Return the [x, y] coordinate for the center point of the cell that contains the specified text.  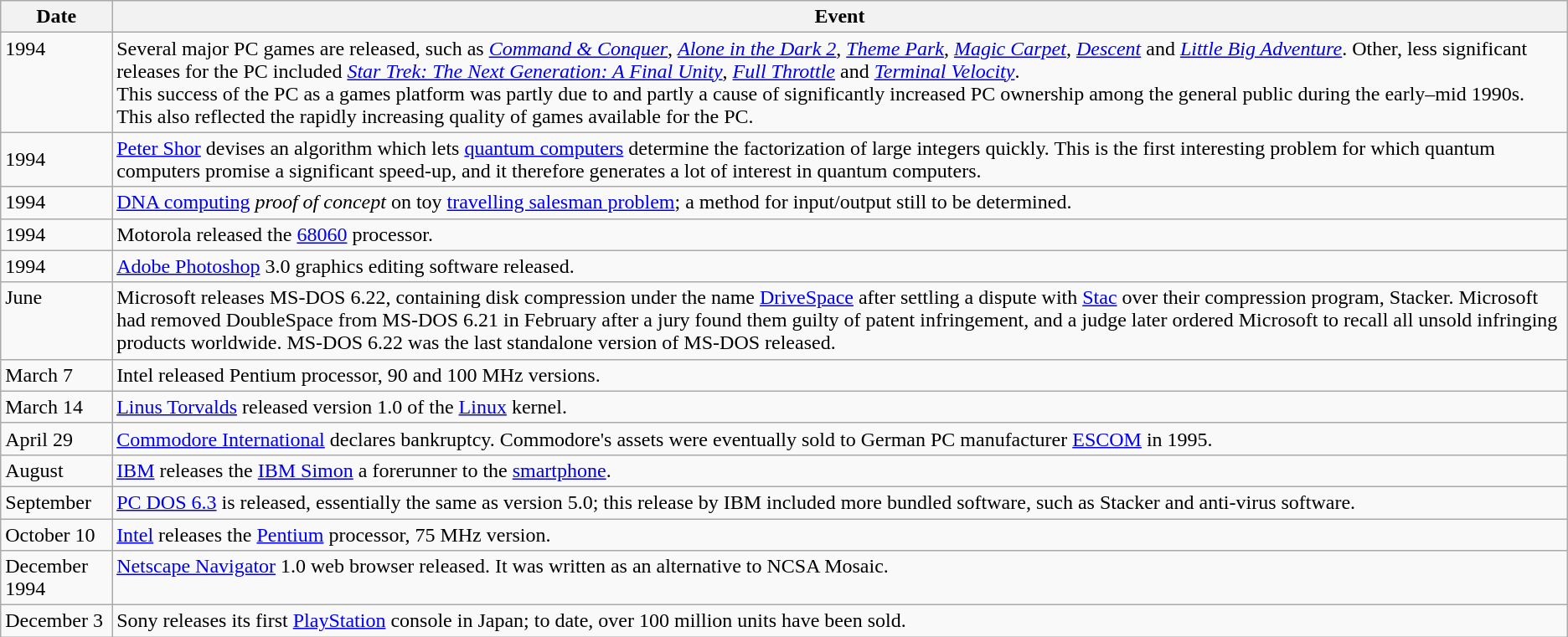
October 10 [57, 535]
June [57, 321]
Adobe Photoshop 3.0 graphics editing software released. [840, 266]
DNA computing proof of concept on toy travelling salesman problem; a method for input/output still to be determined. [840, 203]
September [57, 502]
December 3 [57, 621]
IBM releases the IBM Simon a forerunner to the smartphone. [840, 470]
December 1994 [57, 578]
Event [840, 17]
Netscape Navigator 1.0 web browser released. It was written as an alternative to NCSA Mosaic. [840, 578]
April 29 [57, 439]
August [57, 470]
March 14 [57, 407]
Motorola released the 68060 processor. [840, 234]
Date [57, 17]
Intel released Pentium processor, 90 and 100 MHz versions. [840, 375]
March 7 [57, 375]
Intel releases the Pentium processor, 75 MHz version. [840, 535]
Linus Torvalds released version 1.0 of the Linux kernel. [840, 407]
Sony releases its first PlayStation console in Japan; to date, over 100 million units have been sold. [840, 621]
Commodore International declares bankruptcy. Commodore's assets were eventually sold to German PC manufacturer ESCOM in 1995. [840, 439]
